Identify which cell holds the provided text, then report its (X, Y) central coordinate. 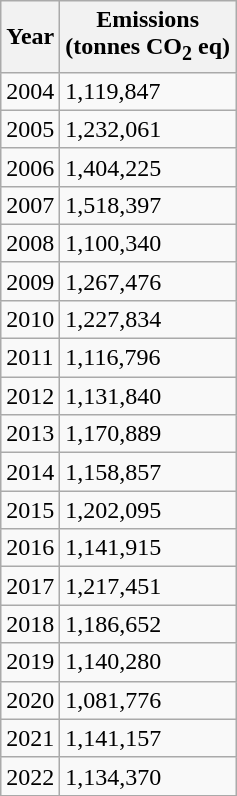
1,202,095 (148, 510)
2018 (30, 624)
1,158,857 (148, 472)
1,404,225 (148, 167)
2017 (30, 586)
2007 (30, 205)
1,134,370 (148, 776)
2012 (30, 396)
1,232,061 (148, 129)
1,227,834 (148, 319)
2008 (30, 243)
Emissions(tonnes CO2 eq) (148, 36)
1,267,476 (148, 281)
1,186,652 (148, 624)
1,081,776 (148, 700)
2004 (30, 91)
1,119,847 (148, 91)
2020 (30, 700)
1,217,451 (148, 586)
1,116,796 (148, 358)
1,140,280 (148, 662)
2005 (30, 129)
2014 (30, 472)
1,170,889 (148, 434)
2016 (30, 548)
2019 (30, 662)
1,141,915 (148, 548)
2015 (30, 510)
2013 (30, 434)
1,518,397 (148, 205)
1,100,340 (148, 243)
2022 (30, 776)
2011 (30, 358)
1,131,840 (148, 396)
2006 (30, 167)
2009 (30, 281)
1,141,157 (148, 738)
2021 (30, 738)
Year (30, 36)
2010 (30, 319)
